Identify which cell holds the provided text, then report its [x, y] central coordinate. 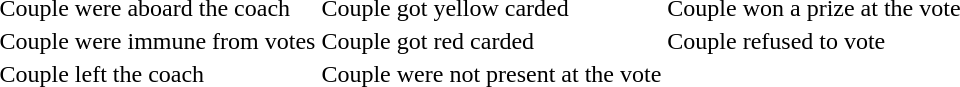
Couple got red carded [492, 41]
